Detect which cell encompasses the target text, then output its [X, Y] center coordinate. 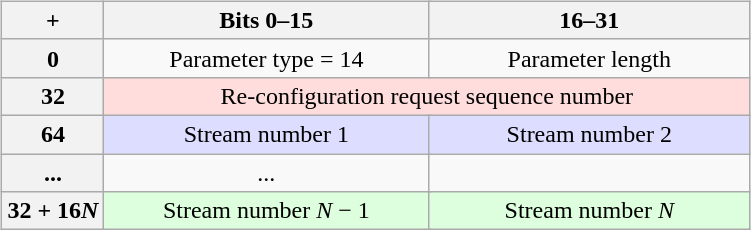
Stream number N [590, 211]
Parameter length [590, 58]
Re-configuration request sequence number [427, 96]
16–31 [590, 20]
Parameter type = 14 [266, 58]
0 [53, 58]
Stream number 1 [266, 134]
64 [53, 134]
32 [53, 96]
32 + 16N [53, 211]
+ [53, 20]
Stream number N − 1 [266, 211]
Stream number 2 [590, 134]
Bits 0–15 [266, 20]
